Locate the cell with the specified text and output its (x, y) center coordinate. 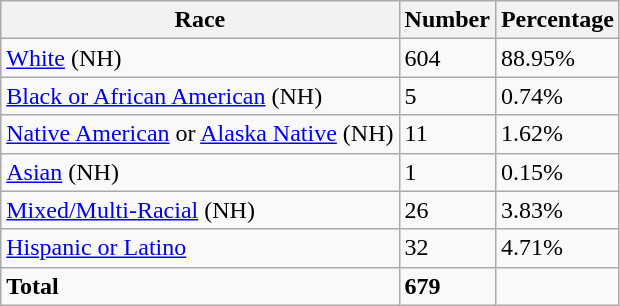
0.15% (557, 172)
Native American or Alaska Native (NH) (200, 134)
Race (200, 20)
3.83% (557, 210)
Total (200, 286)
88.95% (557, 58)
11 (447, 134)
Black or African American (NH) (200, 96)
4.71% (557, 248)
679 (447, 286)
32 (447, 248)
5 (447, 96)
26 (447, 210)
Number (447, 20)
Asian (NH) (200, 172)
1.62% (557, 134)
0.74% (557, 96)
White (NH) (200, 58)
1 (447, 172)
Mixed/Multi-Racial (NH) (200, 210)
604 (447, 58)
Hispanic or Latino (200, 248)
Percentage (557, 20)
